Determine the (X, Y) coordinate at the center of the cell enclosing the given text.  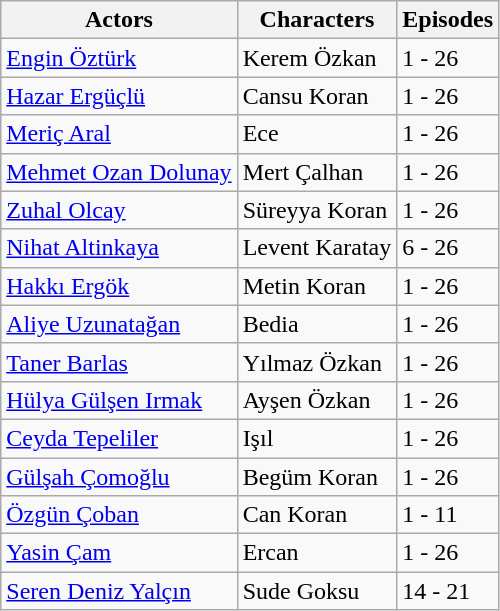
Meriç Aral (119, 134)
Cansu Koran (317, 96)
Can Koran (317, 515)
Süreyya Koran (317, 210)
Hülya Gülşen Irmak (119, 400)
Hazar Ergüçlü (119, 96)
Mert Çalhan (317, 172)
Kerem Özkan (317, 58)
Hakkı Ergök (119, 286)
Ece (317, 134)
14 - 21 (448, 591)
Actors (119, 20)
Zuhal Olcay (119, 210)
Levent Karatay (317, 248)
Özgün Çoban (119, 515)
Işıl (317, 438)
Episodes (448, 20)
Yılmaz Özkan (317, 362)
Aliye Uzunatağan (119, 324)
Begüm Koran (317, 477)
6 - 26 (448, 248)
Engin Öztürk (119, 58)
Yasin Çam (119, 553)
Ercan (317, 553)
Seren Deniz Yalçın (119, 591)
Mehmet Ozan Dolunay (119, 172)
Gülşah Çomoğlu (119, 477)
Nihat Altinkaya (119, 248)
Ceyda Tepeliler (119, 438)
1 - 11 (448, 515)
Bedia (317, 324)
Metin Koran (317, 286)
Sude Goksu (317, 591)
Ayşen Özkan (317, 400)
Taner Barlas (119, 362)
Characters (317, 20)
